Pinpoint the cell where the given text exists, returning its (x, y) midpoint coordinate. 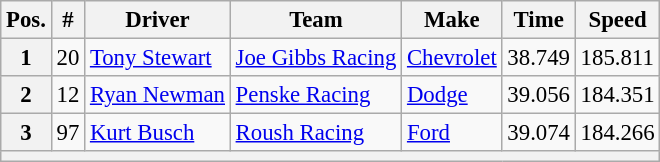
39.074 (538, 133)
20 (68, 58)
38.749 (538, 58)
185.811 (618, 58)
1 (26, 58)
39.056 (538, 95)
97 (68, 133)
Chevrolet (452, 58)
2 (26, 95)
# (68, 20)
Pos. (26, 20)
Joe Gibbs Racing (316, 58)
Speed (618, 20)
12 (68, 95)
184.266 (618, 133)
Dodge (452, 95)
Penske Racing (316, 95)
Make (452, 20)
Tony Stewart (158, 58)
Time (538, 20)
Team (316, 20)
Driver (158, 20)
Ford (452, 133)
184.351 (618, 95)
3 (26, 133)
Kurt Busch (158, 133)
Ryan Newman (158, 95)
Roush Racing (316, 133)
